Determine the (x, y) coordinate at the center of the cell enclosing the given text.  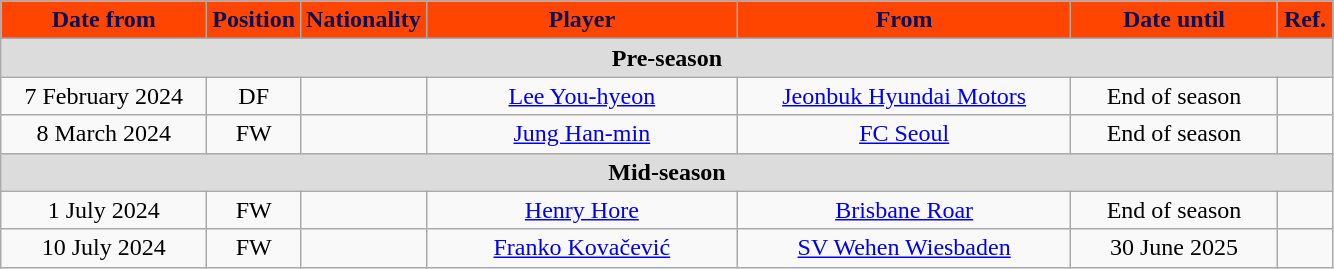
7 February 2024 (104, 96)
Mid-season (667, 172)
Nationality (364, 20)
DF (254, 96)
Pre-season (667, 58)
Player (582, 20)
8 March 2024 (104, 134)
Lee You-hyeon (582, 96)
1 July 2024 (104, 210)
Date until (1174, 20)
Ref. (1305, 20)
Position (254, 20)
10 July 2024 (104, 248)
Franko Kovačević (582, 248)
30 June 2025 (1174, 248)
FC Seoul (904, 134)
Date from (104, 20)
Jeonbuk Hyundai Motors (904, 96)
SV Wehen Wiesbaden (904, 248)
Brisbane Roar (904, 210)
Jung Han-min (582, 134)
Henry Hore (582, 210)
From (904, 20)
